Return (X, Y) of the center of cell containing provided text 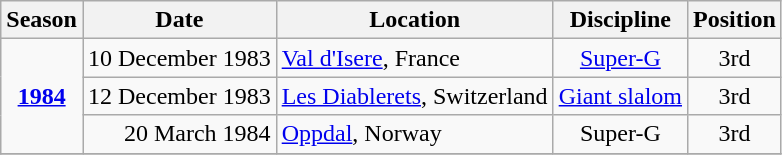
Val d'Isere, France (414, 58)
Discipline (620, 20)
Location (414, 20)
Les Diablerets, Switzerland (414, 96)
Season (42, 20)
20 March 1984 (179, 134)
Position (735, 20)
1984 (42, 96)
Oppdal, Norway (414, 134)
Giant slalom (620, 96)
Date (179, 20)
12 December 1983 (179, 96)
10 December 1983 (179, 58)
